For the text-containing cell, return its midpoint in [x, y] coordinate format. 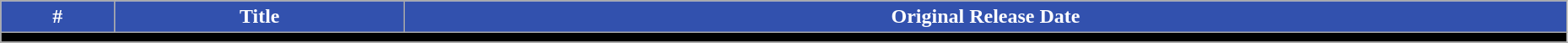
Original Release Date [986, 17]
Title [260, 17]
# [57, 17]
